Pinpoint the cell where the given text exists, returning its [X, Y] midpoint coordinate. 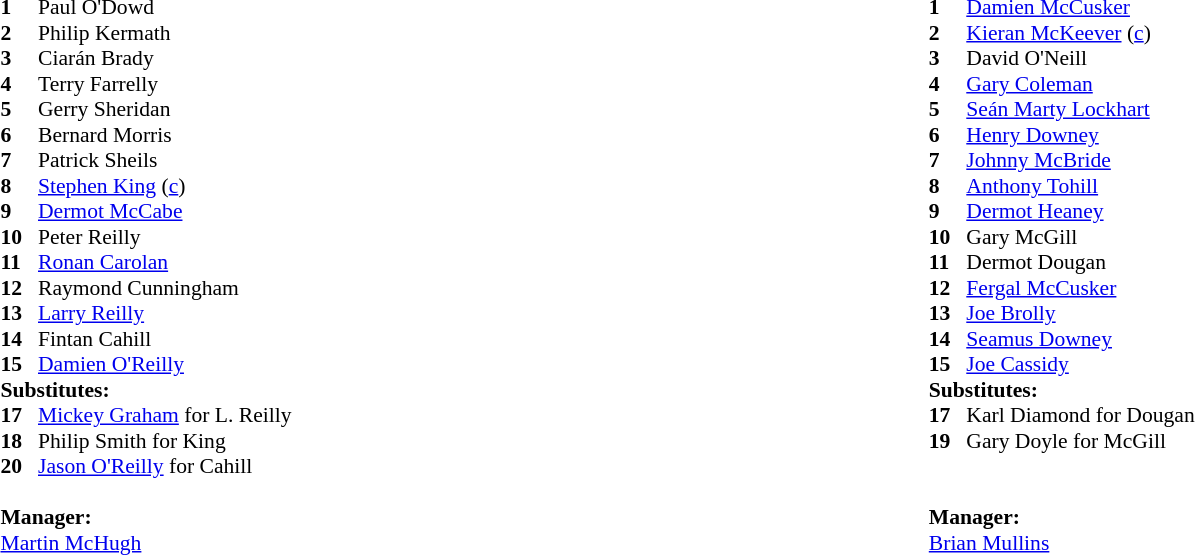
Bernard Morris [165, 135]
Dermot Heaney [1080, 211]
20 [19, 467]
Larry Reilly [165, 313]
Karl Diamond for Dougan [1080, 415]
David O'Neill [1080, 59]
19 [948, 441]
Johnny McBride [1080, 161]
Patrick Sheils [165, 161]
Fintan Cahill [165, 339]
Kieran McKeever (c) [1080, 33]
Ronan Carolan [165, 263]
Raymond Cunningham [165, 288]
Joe Brolly [1080, 313]
Dermot McCabe [165, 211]
Gary McGill [1080, 237]
Terry Farrelly [165, 84]
Joe Cassidy [1080, 365]
Ciarán Brady [165, 59]
Gary Coleman [1080, 84]
18 [19, 441]
Fergal McCusker [1080, 288]
Seán Marty Lockhart [1080, 109]
Mickey Graham for L. Reilly [165, 415]
Peter Reilly [165, 237]
Gary Doyle for McGill [1080, 441]
Henry Downey [1080, 135]
Philip Smith for King [165, 441]
Dermot Dougan [1080, 263]
Damien O'Reilly [165, 365]
Stephen King (c) [165, 186]
Jason O'Reilly for Cahill [165, 467]
Gerry Sheridan [165, 109]
Seamus Downey [1080, 339]
Anthony Tohill [1080, 186]
Philip Kermath [165, 33]
